Provide the (X, Y) coordinate of the cell's center where the given text is located.  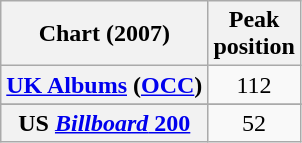
US Billboard 200 (104, 123)
52 (254, 123)
112 (254, 85)
UK Albums (OCC) (104, 85)
Peakposition (254, 34)
Chart (2007) (104, 34)
